Identify which cell holds the provided text, then report its (x, y) central coordinate. 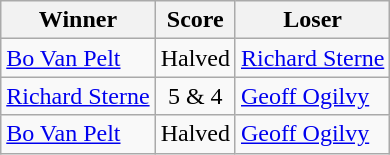
Loser (312, 20)
5 & 4 (195, 96)
Score (195, 20)
Winner (78, 20)
